For the text-containing cell, return its midpoint in (x, y) coordinate format. 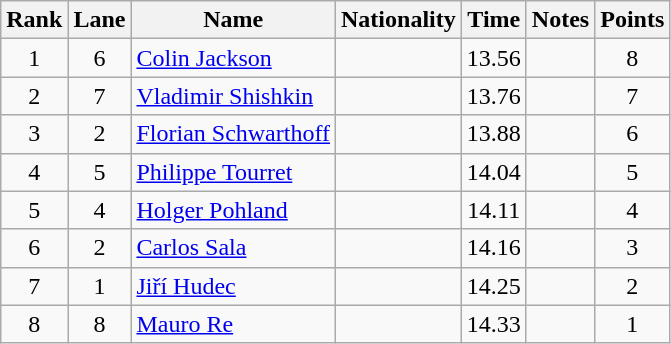
Carlos Sala (234, 248)
14.33 (494, 324)
Time (494, 20)
Jiří Hudec (234, 286)
Lane (100, 20)
13.76 (494, 96)
Holger Pohland (234, 210)
13.88 (494, 134)
Name (234, 20)
Notes (560, 20)
13.56 (494, 58)
Rank (34, 20)
Vladimir Shishkin (234, 96)
Nationality (399, 20)
Colin Jackson (234, 58)
Points (632, 20)
Philippe Tourret (234, 172)
Florian Schwarthoff (234, 134)
Mauro Re (234, 324)
14.04 (494, 172)
14.16 (494, 248)
14.11 (494, 210)
14.25 (494, 286)
